Identify which cell holds the provided text, then report its [x, y] central coordinate. 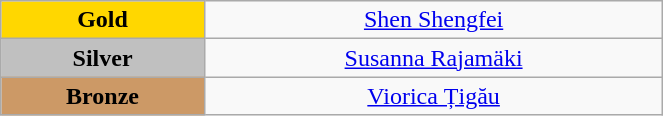
Susanna Rajamäki [433, 58]
Viorica Țigău [433, 96]
Bronze [103, 96]
Gold [103, 20]
Shen Shengfei [433, 20]
Silver [103, 58]
